Identify which cell holds the provided text, then report its [X, Y] central coordinate. 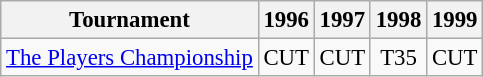
1997 [342, 20]
Tournament [130, 20]
1996 [286, 20]
T35 [398, 58]
1999 [455, 20]
1998 [398, 20]
The Players Championship [130, 58]
